Search for the cell housing the specified text and yield its (x, y) center coordinate. 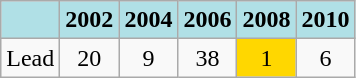
Lead (30, 58)
2004 (148, 20)
2006 (208, 20)
20 (90, 58)
38 (208, 58)
2002 (90, 20)
2010 (326, 20)
1 (266, 58)
6 (326, 58)
9 (148, 58)
2008 (266, 20)
